From the cell containing the given text, extract its center point as [x, y] coordinate. 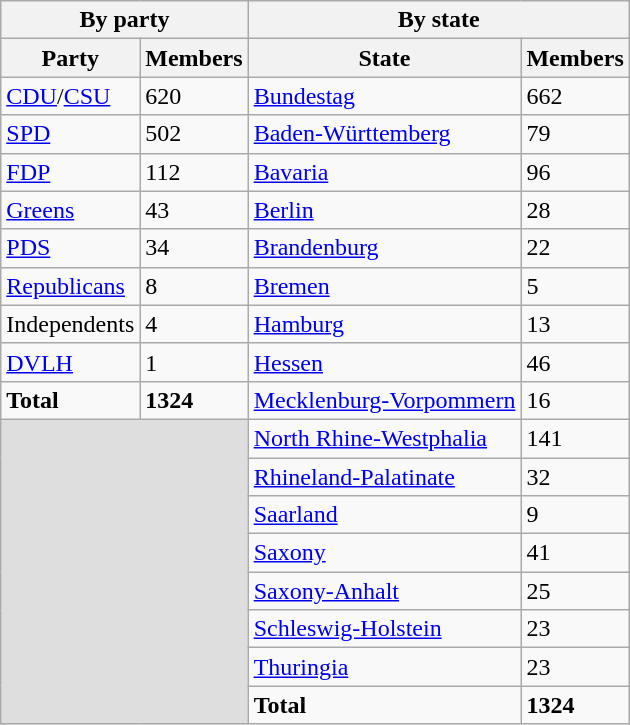
Saxony-Anhalt [384, 591]
Bavaria [384, 172]
SPD [70, 134]
22 [575, 248]
25 [575, 591]
28 [575, 210]
PDS [70, 248]
Party [70, 58]
79 [575, 134]
Rhineland-Palatinate [384, 477]
FDP [70, 172]
Saarland [384, 515]
Mecklenburg-Vorpommern [384, 400]
By party [124, 20]
96 [575, 172]
Republicans [70, 286]
CDU/CSU [70, 96]
By state [438, 20]
43 [194, 210]
41 [575, 553]
North Rhine-Westphalia [384, 438]
112 [194, 172]
662 [575, 96]
5 [575, 286]
4 [194, 324]
32 [575, 477]
46 [575, 362]
Independents [70, 324]
Schleswig-Holstein [384, 629]
Baden-Württemberg [384, 134]
Saxony [384, 553]
16 [575, 400]
9 [575, 515]
State [384, 58]
1 [194, 362]
Greens [70, 210]
13 [575, 324]
8 [194, 286]
Hessen [384, 362]
620 [194, 96]
Brandenburg [384, 248]
DVLH [70, 362]
Hamburg [384, 324]
502 [194, 134]
Bremen [384, 286]
Bundestag [384, 96]
34 [194, 248]
Berlin [384, 210]
Thuringia [384, 667]
141 [575, 438]
